Return [X, Y] of the center of cell containing provided text 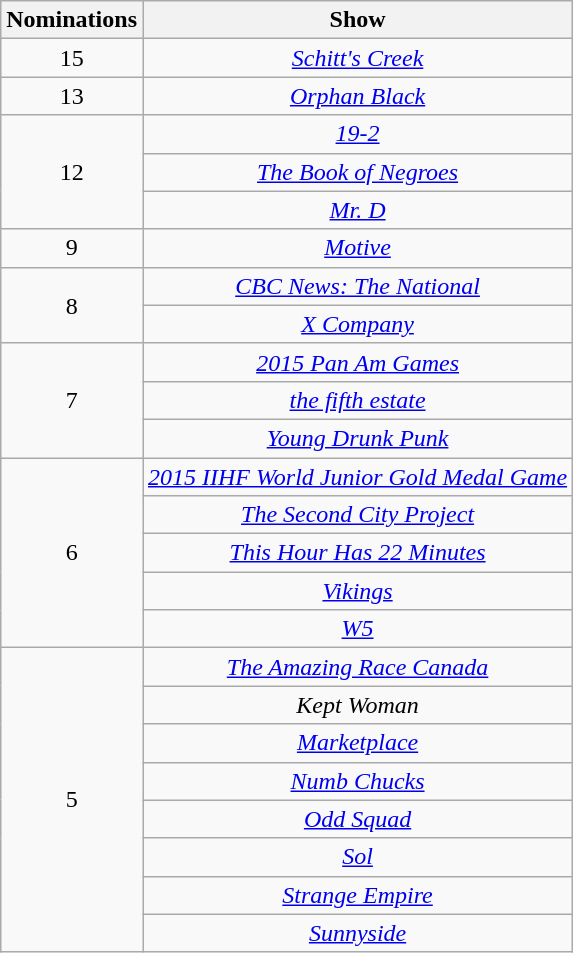
9 [72, 248]
12 [72, 172]
Marketplace [357, 743]
X Company [357, 324]
5 [72, 800]
2015 Pan Am Games [357, 362]
Nominations [72, 20]
Kept Woman [357, 705]
Numb Chucks [357, 781]
the fifth estate [357, 400]
2015 IIHF World Junior Gold Medal Game [357, 477]
Orphan Black [357, 96]
W5 [357, 629]
This Hour Has 22 Minutes [357, 553]
Sunnyside [357, 933]
8 [72, 305]
CBC News: The National [357, 286]
7 [72, 400]
Young Drunk Punk [357, 438]
6 [72, 553]
Odd Squad [357, 819]
19-2 [357, 134]
The Amazing Race Canada [357, 667]
Strange Empire [357, 895]
13 [72, 96]
Sol [357, 857]
Mr. D [357, 210]
15 [72, 58]
Schitt's Creek [357, 58]
The Book of Negroes [357, 172]
The Second City Project [357, 515]
Motive [357, 248]
Show [357, 20]
Vikings [357, 591]
